Output the [x, y] coordinate of the center of the cell containing the given text.  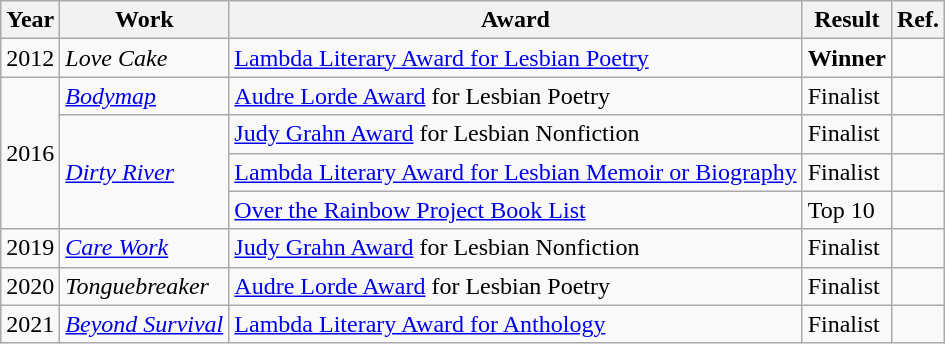
2020 [30, 286]
Top 10 [846, 210]
2016 [30, 153]
Love Cake [144, 58]
Work [144, 20]
Award [516, 20]
Lambda Literary Award for Lesbian Memoir or Biography [516, 172]
Year [30, 20]
Result [846, 20]
Lambda Literary Award for Anthology [516, 324]
Winner [846, 58]
Tonguebreaker [144, 286]
Care Work [144, 248]
Dirty River [144, 172]
Bodymap [144, 96]
Lambda Literary Award for Lesbian Poetry [516, 58]
2019 [30, 248]
2021 [30, 324]
Beyond Survival [144, 324]
Over the Rainbow Project Book List [516, 210]
2012 [30, 58]
Ref. [918, 20]
